Output the (x, y) coordinate of the center of the cell containing the given text.  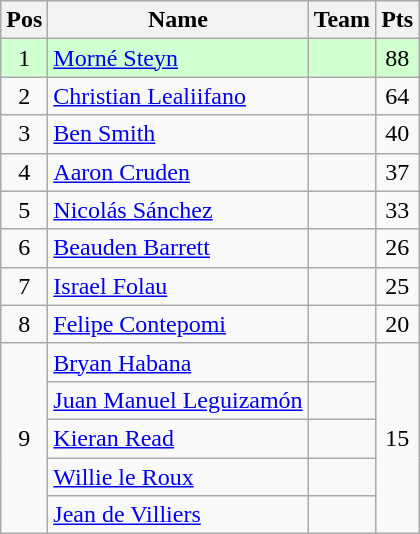
33 (398, 210)
Israel Folau (178, 286)
7 (24, 286)
20 (398, 324)
Jean de Villiers (178, 515)
6 (24, 248)
9 (24, 438)
Team (342, 20)
88 (398, 58)
Christian Lealiifano (178, 96)
2 (24, 96)
4 (24, 172)
Pos (24, 20)
64 (398, 96)
3 (24, 134)
37 (398, 172)
Bryan Habana (178, 362)
Pts (398, 20)
40 (398, 134)
Willie le Roux (178, 477)
26 (398, 248)
Nicolás Sánchez (178, 210)
Morné Steyn (178, 58)
5 (24, 210)
Felipe Contepomi (178, 324)
25 (398, 286)
8 (24, 324)
Aaron Cruden (178, 172)
Ben Smith (178, 134)
15 (398, 438)
1 (24, 58)
Kieran Read (178, 438)
Beauden Barrett (178, 248)
Name (178, 20)
Juan Manuel Leguizamón (178, 400)
